Scan for the cell matching the given text and deliver its (X, Y) coordinate at center. 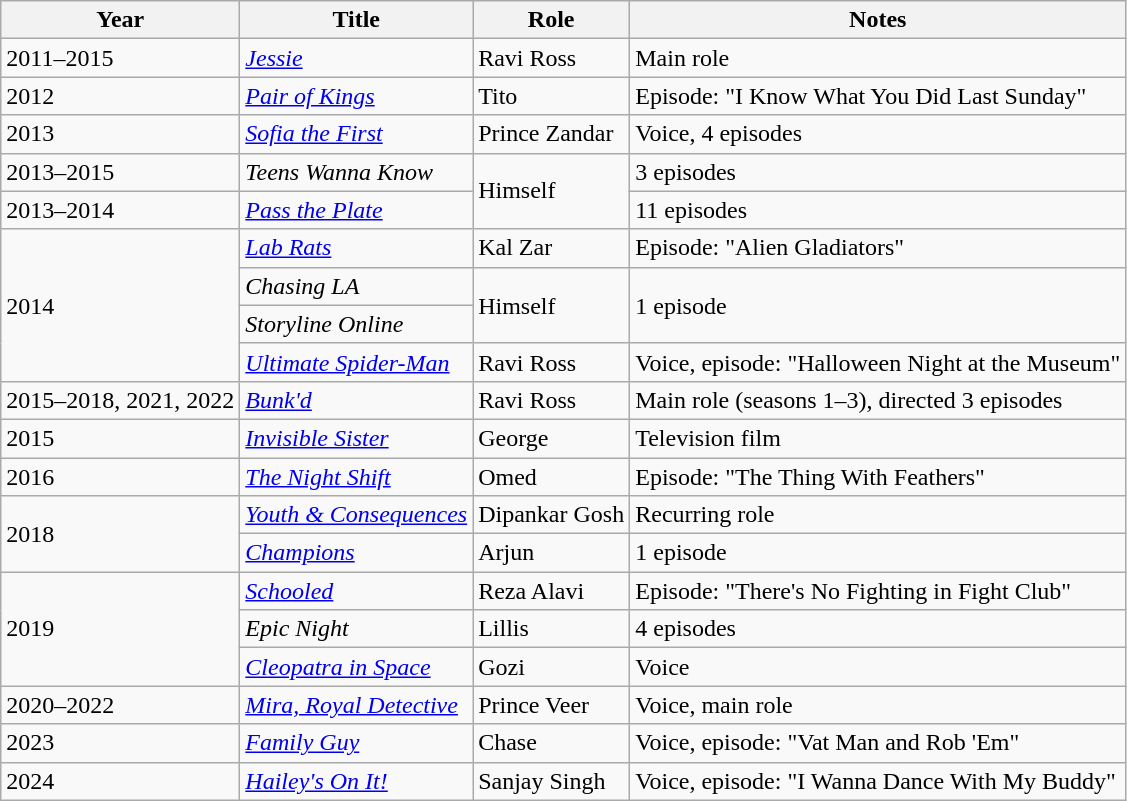
Episode: "I Know What You Did Last Sunday" (878, 96)
Champions (356, 553)
2013 (120, 134)
Notes (878, 20)
Ultimate Spider-Man (356, 362)
Television film (878, 438)
Gozi (552, 667)
Epic Night (356, 629)
Sofia the First (356, 134)
Role (552, 20)
Omed (552, 477)
Pass the Plate (356, 210)
Sanjay Singh (552, 781)
Invisible Sister (356, 438)
Mira, Royal Detective (356, 705)
The Night Shift (356, 477)
Episode: "There's No Fighting in Fight Club" (878, 591)
Voice (878, 667)
Main role (seasons 1–3), directed 3 episodes (878, 400)
Chase (552, 743)
Hailey's On It! (356, 781)
Tito (552, 96)
Year (120, 20)
Storyline Online (356, 324)
Pair of Kings (356, 96)
Schooled (356, 591)
Reza Alavi (552, 591)
Voice, episode: "I Wanna Dance With My Buddy" (878, 781)
11 episodes (878, 210)
2013–2015 (120, 172)
George (552, 438)
Episode: "Alien Gladiators" (878, 248)
2018 (120, 534)
2011–2015 (120, 58)
Recurring role (878, 515)
Lab Rats (356, 248)
2015 (120, 438)
Dipankar Gosh (552, 515)
Jessie (356, 58)
Bunk'd (356, 400)
Prince Veer (552, 705)
Teens Wanna Know (356, 172)
Episode: "The Thing With Feathers" (878, 477)
2015–2018, 2021, 2022 (120, 400)
Cleopatra in Space (356, 667)
Main role (878, 58)
2024 (120, 781)
Family Guy (356, 743)
2012 (120, 96)
Voice, main role (878, 705)
2019 (120, 629)
Voice, episode: "Vat Man and Rob 'Em" (878, 743)
Voice, 4 episodes (878, 134)
3 episodes (878, 172)
Title (356, 20)
2014 (120, 305)
Youth & Consequences (356, 515)
Chasing LA (356, 286)
2023 (120, 743)
Prince Zandar (552, 134)
4 episodes (878, 629)
2020–2022 (120, 705)
Voice, episode: "Halloween Night at the Museum" (878, 362)
2013–2014 (120, 210)
Lillis (552, 629)
Arjun (552, 553)
2016 (120, 477)
Kal Zar (552, 248)
